Output the [x, y] coordinate of the center of the cell containing the given text.  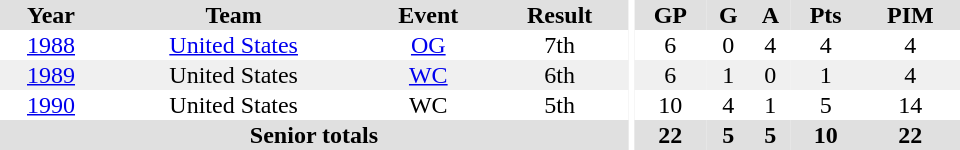
Team [234, 15]
Event [428, 15]
Year [51, 15]
Senior totals [314, 135]
PIM [910, 15]
GP [670, 15]
OG [428, 45]
G [728, 15]
1990 [51, 105]
Pts [826, 15]
7th [560, 45]
14 [910, 105]
1988 [51, 45]
1989 [51, 75]
Result [560, 15]
5th [560, 105]
6th [560, 75]
A [770, 15]
